Locate the cell with the specified text and output its [x, y] center coordinate. 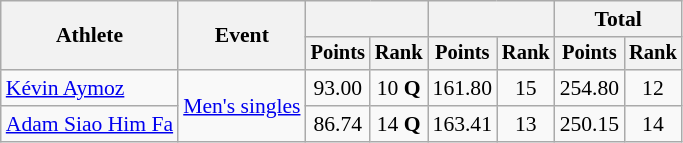
Athlete [90, 36]
Total [618, 19]
15 [526, 88]
Event [242, 36]
163.41 [462, 124]
14 [653, 124]
Adam Siao Him Fa [90, 124]
254.80 [590, 88]
250.15 [590, 124]
12 [653, 88]
161.80 [462, 88]
14 Q [399, 124]
Men's singles [242, 106]
Kévin Aymoz [90, 88]
93.00 [338, 88]
86.74 [338, 124]
10 Q [399, 88]
13 [526, 124]
